Identify which cell holds the provided text, then report its (X, Y) central coordinate. 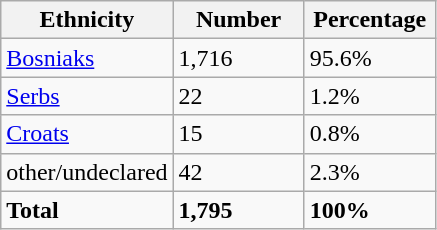
42 (238, 172)
1.2% (370, 96)
Serbs (87, 96)
Percentage (370, 20)
Total (87, 210)
Ethnicity (87, 20)
0.8% (370, 134)
other/undeclared (87, 172)
Croats (87, 134)
100% (370, 210)
95.6% (370, 58)
2.3% (370, 172)
1,716 (238, 58)
Bosniaks (87, 58)
15 (238, 134)
22 (238, 96)
Number (238, 20)
1,795 (238, 210)
